Identify which cell holds the provided text, then report its [X, Y] central coordinate. 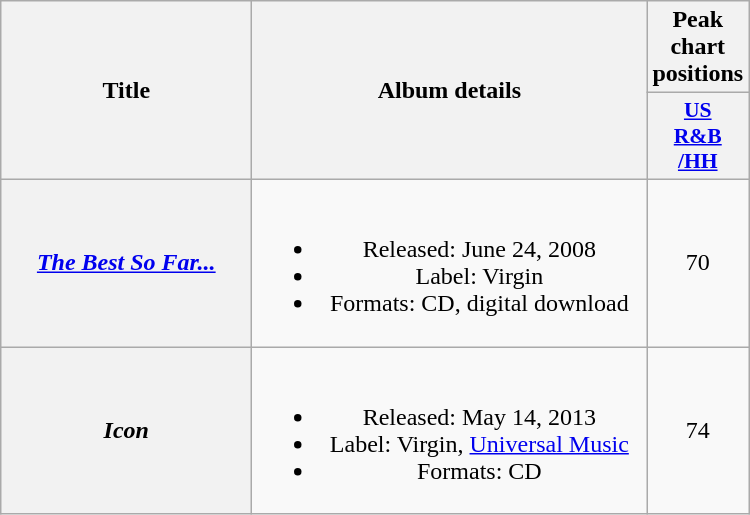
The Best So Far... [126, 262]
Album details [450, 90]
70 [698, 262]
Title [126, 90]
Icon [126, 430]
USR&B/HH [698, 136]
Released: June 24, 2008Label: VirginFormats: CD, digital download [450, 262]
Peak chart positions [698, 47]
Released: May 14, 2013Label: Virgin, Universal MusicFormats: CD [450, 430]
74 [698, 430]
